Detect which cell encompasses the target text, then output its (x, y) center coordinate. 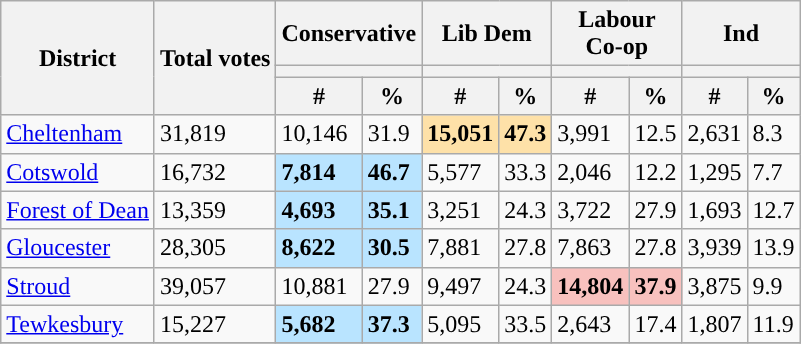
35.1 (392, 210)
3,991 (590, 134)
Lib Dem (487, 34)
15,227 (215, 324)
3,939 (714, 248)
5,095 (460, 324)
Total votes (215, 58)
31,819 (215, 134)
37.3 (392, 324)
7,814 (319, 172)
10,146 (319, 134)
8,622 (319, 248)
1,295 (714, 172)
37.9 (656, 286)
2,046 (590, 172)
33.3 (526, 172)
2,631 (714, 134)
17.4 (656, 324)
7,881 (460, 248)
Ind (741, 34)
1,693 (714, 210)
Gloucester (78, 248)
39,057 (215, 286)
13,359 (215, 210)
District (78, 58)
2,643 (590, 324)
12.5 (656, 134)
47.3 (526, 134)
Cheltenham (78, 134)
31.9 (392, 134)
33.5 (526, 324)
11.9 (774, 324)
9.9 (774, 286)
13.9 (774, 248)
5,577 (460, 172)
46.7 (392, 172)
7,863 (590, 248)
5,682 (319, 324)
3,722 (590, 210)
16,732 (215, 172)
14,804 (590, 286)
4,693 (319, 210)
30.5 (392, 248)
1,807 (714, 324)
3,251 (460, 210)
8.3 (774, 134)
7.7 (774, 172)
15,051 (460, 134)
Cotswold (78, 172)
12.7 (774, 210)
12.2 (656, 172)
Forest of Dean (78, 210)
28,305 (215, 248)
Tewkesbury (78, 324)
9,497 (460, 286)
3,875 (714, 286)
Conservative (349, 34)
LabourCo-op (617, 34)
10,881 (319, 286)
Stroud (78, 286)
